Locate the cell with the specified text and output its [X, Y] center coordinate. 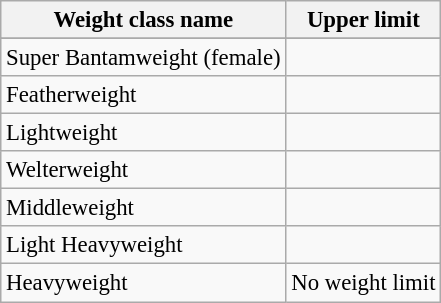
Weight class name [144, 20]
Super Bantamweight (female) [144, 58]
Welterweight [144, 170]
Lightweight [144, 133]
Heavyweight [144, 283]
No weight limit [364, 283]
Light Heavyweight [144, 245]
Featherweight [144, 95]
Middleweight [144, 208]
Upper limit [364, 20]
